Search for the cell housing the specified text and yield its [x, y] center coordinate. 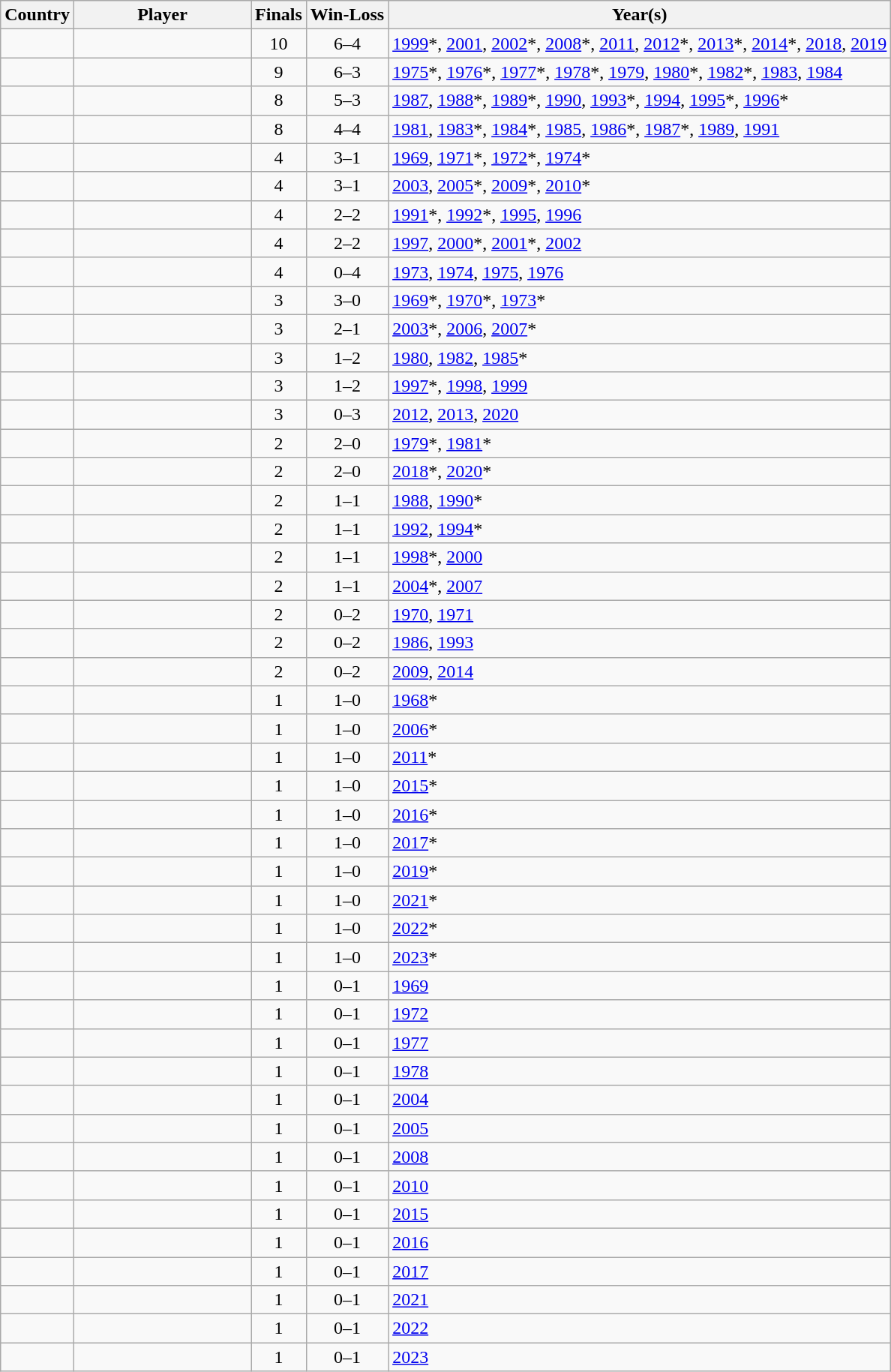
1988, 1990* [640, 500]
2023* [640, 957]
2003, 2005*, 2009*, 2010* [640, 186]
1969, 1971*, 1972*, 1974* [640, 158]
1969*, 1970*, 1973* [640, 300]
2022* [640, 929]
2016* [640, 814]
1970, 1971 [640, 614]
9 [279, 72]
1986, 1993 [640, 643]
1997*, 1998, 1999 [640, 386]
2005 [640, 1128]
2023 [640, 1357]
2004 [640, 1100]
2011* [640, 757]
1980, 1982, 1985* [640, 358]
2018*, 2020* [640, 472]
5–3 [346, 101]
1973, 1974, 1975, 1976 [640, 272]
Player [162, 15]
1991*, 1992*, 1995, 1996 [640, 215]
0–3 [346, 415]
6–4 [346, 44]
2022 [640, 1328]
Finals [279, 15]
1977 [640, 1043]
1999*, 2001, 2002*, 2008*, 2011, 2012*, 2013*, 2014*, 2018, 2019 [640, 44]
2004*, 2007 [640, 586]
2017* [640, 843]
2017 [640, 1271]
2006* [640, 728]
Country [37, 15]
1968* [640, 700]
10 [279, 44]
6–3 [346, 72]
1997, 2000*, 2001*, 2002 [640, 243]
1981, 1983*, 1984*, 1985, 1986*, 1987*, 1989, 1991 [640, 129]
1969 [640, 986]
2021* [640, 900]
2019* [640, 872]
Win-Loss [346, 15]
2016 [640, 1242]
2012, 2013, 2020 [640, 415]
1998*, 2000 [640, 557]
2015* [640, 785]
1979*, 1981* [640, 443]
2021 [640, 1300]
2–1 [346, 329]
2008 [640, 1157]
2009, 2014 [640, 671]
1975*, 1976*, 1977*, 1978*, 1979, 1980*, 1982*, 1983, 1984 [640, 72]
3–0 [346, 300]
1987, 1988*, 1989*, 1990, 1993*, 1994, 1995*, 1996* [640, 101]
1992, 1994* [640, 529]
1972 [640, 1014]
0–4 [346, 272]
2015 [640, 1214]
Year(s) [640, 15]
4–4 [346, 129]
2010 [640, 1185]
1978 [640, 1071]
2003*, 2006, 2007* [640, 329]
